From the cell containing the given text, extract its center point as [X, Y] coordinate. 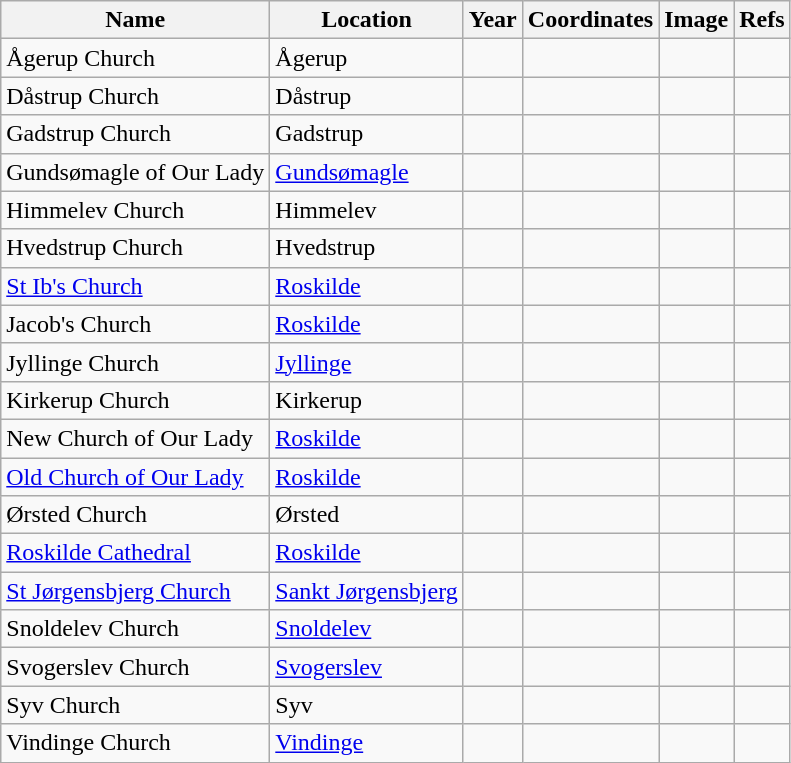
Gundsømagle [367, 172]
Syv Church [136, 705]
Hvedstrup Church [136, 248]
Snoldelev [367, 629]
Name [136, 20]
Kirkerup Church [136, 400]
Hvedstrup [367, 248]
Himmelev [367, 210]
Coordinates [590, 20]
Svogerslev Church [136, 667]
Dåstrup Church [136, 96]
St Jørgensbjerg Church [136, 591]
Kirkerup [367, 400]
Gadstrup [367, 134]
Jyllinge [367, 362]
Gundsømagle of Our Lady [136, 172]
Dåstrup [367, 96]
Refs [762, 20]
Year [492, 20]
Jyllinge Church [136, 362]
New Church of Our Lady [136, 438]
Snoldelev Church [136, 629]
Ørsted Church [136, 515]
Image [696, 20]
Svogerslev [367, 667]
Syv [367, 705]
Ørsted [367, 515]
Sankt Jørgensbjerg [367, 591]
Vindinge [367, 743]
Ågerup [367, 58]
Vindinge Church [136, 743]
Himmelev Church [136, 210]
Roskilde Cathedral [136, 553]
Old Church of Our Lady [136, 477]
Location [367, 20]
Gadstrup Church [136, 134]
Ågerup Church [136, 58]
St Ib's Church [136, 286]
Jacob's Church [136, 324]
